From the cell containing the given text, extract its center point as [X, Y] coordinate. 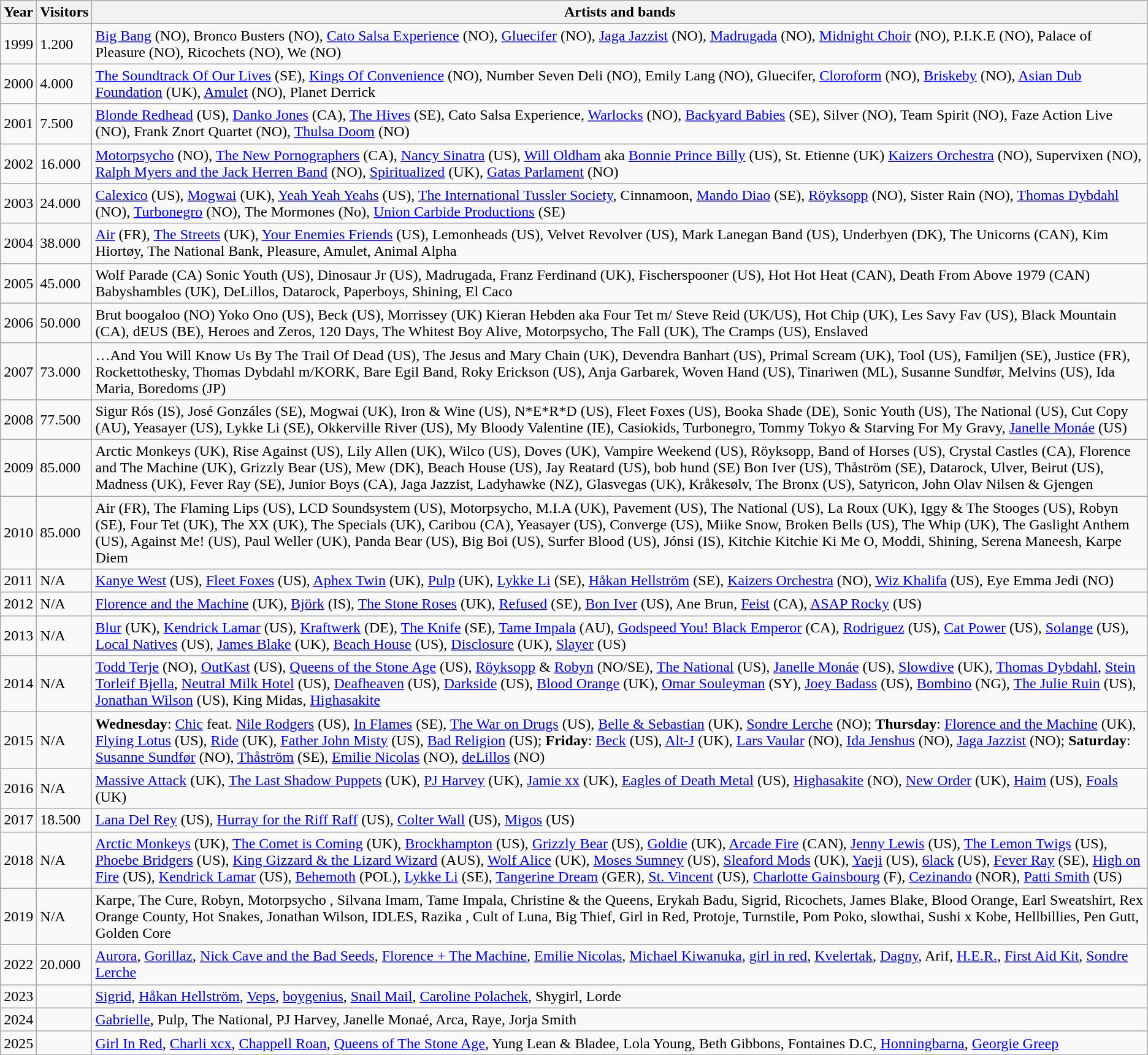
18.500 [64, 820]
2022 [18, 964]
Year [18, 12]
2002 [18, 163]
73.000 [64, 371]
2001 [18, 124]
2018 [18, 860]
7.500 [64, 124]
2008 [18, 420]
2000 [18, 83]
Lana Del Rey (US), Hurray for the Riff Raff (US), Colter Wall (US), Migos (US) [619, 820]
2004 [18, 243]
24.000 [64, 204]
Sigrid, Håkan Hellström, Veps, boygenius, Snail Mail, Caroline Polachek, Shygirl, Lorde [619, 996]
2016 [18, 789]
2007 [18, 371]
2017 [18, 820]
2014 [18, 684]
2009 [18, 467]
2012 [18, 604]
2005 [18, 283]
4.000 [64, 83]
2024 [18, 1019]
50.000 [64, 323]
2010 [18, 532]
16.000 [64, 163]
38.000 [64, 243]
Visitors [64, 12]
1.200 [64, 44]
Florence and the Machine (UK), Björk (IS), The Stone Roses (UK), Refused (SE), Bon Iver (US), Ane Brun, Feist (CA), ASAP Rocky (US) [619, 604]
2013 [18, 635]
1999 [18, 44]
45.000 [64, 283]
Artists and bands [619, 12]
20.000 [64, 964]
2019 [18, 916]
2011 [18, 581]
Gabrielle, Pulp, The National, PJ Harvey, Janelle Monaé, Arca, Raye, Jorja Smith [619, 1019]
2015 [18, 740]
2003 [18, 204]
2025 [18, 1043]
77.500 [64, 420]
2023 [18, 996]
2006 [18, 323]
